Pinpoint the cell where the given text exists, returning its (X, Y) midpoint coordinate. 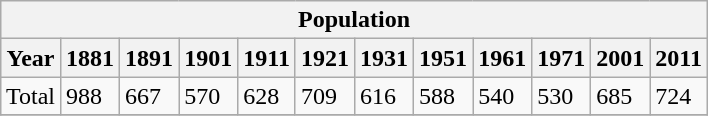
540 (502, 96)
1911 (267, 58)
1931 (384, 58)
1921 (324, 58)
Year (30, 58)
1971 (562, 58)
667 (150, 96)
1891 (150, 58)
570 (208, 96)
709 (324, 96)
Population (354, 20)
616 (384, 96)
1881 (90, 58)
685 (620, 96)
724 (679, 96)
1901 (208, 58)
628 (267, 96)
2001 (620, 58)
1951 (444, 58)
2011 (679, 58)
588 (444, 96)
530 (562, 96)
1961 (502, 58)
Total (30, 96)
988 (90, 96)
